Detect which cell encompasses the target text, then output its [X, Y] center coordinate. 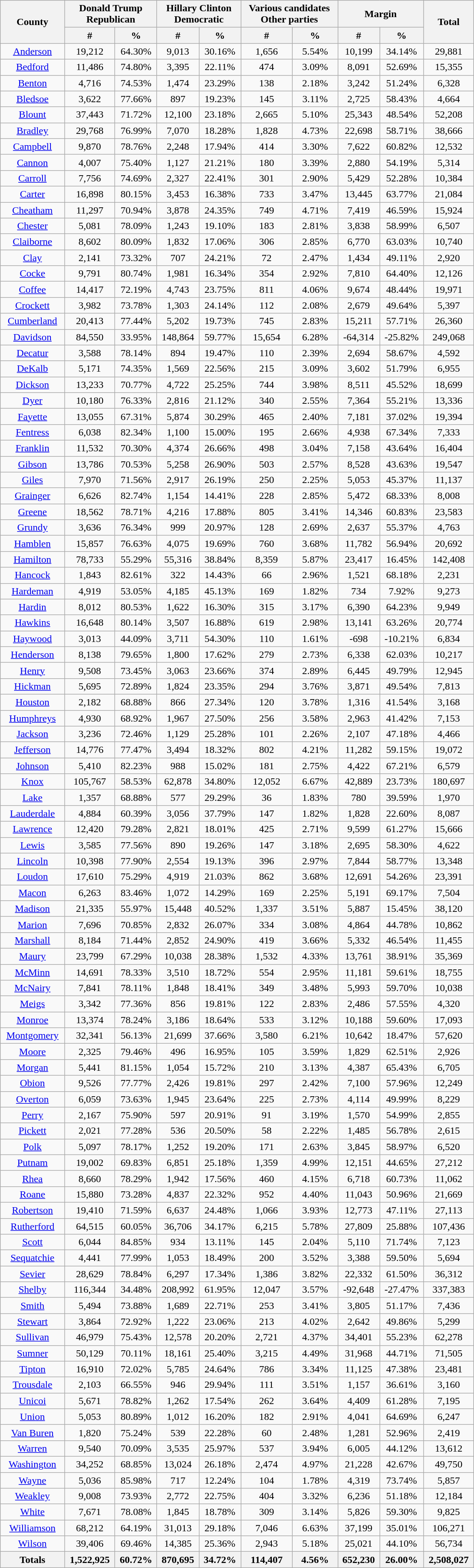
23.73% [402, 782]
73.78% [136, 305]
707 [178, 258]
1,386 [267, 1274]
67.21% [402, 766]
14.41% [220, 496]
6,263 [90, 893]
80.15% [136, 194]
3.11% [315, 99]
2,855 [449, 1115]
18.78% [220, 1512]
1,848 [178, 988]
952 [267, 1194]
309 [267, 1512]
Davidson [33, 337]
78.71% [136, 512]
71.56% [136, 480]
6,328 [449, 83]
64.30% [136, 51]
21,084 [449, 194]
2.75% [315, 766]
77.56% [136, 845]
59.70% [402, 988]
44.65% [402, 1163]
48.44% [402, 289]
60.73% [402, 1178]
3.58% [315, 718]
30.16% [220, 51]
61.27% [402, 829]
24.90% [220, 940]
34.72% [220, 1560]
171 [267, 1147]
Monroe [33, 1020]
41.42% [402, 718]
112 [267, 305]
652,230 [359, 1560]
56.94% [402, 544]
5,785 [178, 1369]
75.24% [136, 1432]
44.12% [402, 1448]
1,157 [359, 1385]
597 [178, 1115]
2.55% [315, 400]
Rhea [33, 1178]
18.41% [220, 988]
3,864 [90, 1321]
14.29% [220, 893]
3.47% [315, 194]
73.45% [136, 670]
262 [267, 1401]
4.56% [315, 1560]
3,602 [359, 369]
15,666 [449, 829]
3.48% [315, 988]
2,832 [178, 924]
Rutherford [33, 1226]
Unicoi [33, 1401]
80.09% [136, 242]
-698 [359, 639]
21,669 [449, 1194]
4,763 [449, 528]
3,236 [90, 734]
Weakley [33, 1496]
Franklin [33, 448]
19.10% [220, 226]
5,110 [359, 1242]
10,642 [359, 1036]
6,955 [449, 369]
81.15% [136, 1067]
77.66% [136, 99]
3,342 [90, 1004]
16.34% [220, 274]
3,805 [359, 1306]
1,800 [178, 654]
6,445 [359, 670]
2,021 [90, 1131]
4,938 [359, 432]
249,068 [449, 337]
3,063 [178, 670]
5,036 [90, 1480]
1,357 [90, 798]
337,383 [449, 1290]
78.29% [136, 1178]
70.11% [136, 1353]
Decatur [33, 353]
Washington [33, 1464]
White [33, 1512]
3.17% [315, 607]
23,417 [359, 559]
106,271 [449, 1528]
2.96% [315, 575]
29.94% [220, 1385]
18.01% [220, 829]
82.61% [136, 575]
78.76% [136, 146]
55.21% [402, 400]
4,622 [449, 845]
18.28% [220, 131]
Blount [33, 115]
27,809 [359, 1226]
Dyer [33, 400]
56.13% [136, 1036]
10,862 [449, 924]
2,327 [178, 178]
465 [267, 416]
1.83% [315, 798]
Grundy [33, 528]
13,141 [359, 623]
5.78% [315, 1226]
Dickson [33, 385]
4.73% [315, 131]
11,181 [359, 972]
2,943 [267, 1544]
107,436 [449, 1226]
64,515 [90, 1226]
3,535 [178, 1448]
17.88% [220, 512]
3,215 [267, 1353]
16.88% [220, 623]
29,768 [90, 131]
3,588 [90, 353]
8,511 [359, 385]
66 [267, 575]
51.79% [402, 369]
72.46% [136, 734]
15,355 [449, 67]
Overton [33, 1099]
35.01% [402, 1528]
208,992 [178, 1290]
25,021 [359, 1544]
5,671 [90, 1401]
22,332 [359, 1274]
19.69% [220, 544]
13.11% [220, 1242]
46.59% [402, 210]
9,825 [449, 1512]
68.92% [136, 718]
5.87% [315, 559]
225 [267, 1099]
2.71% [315, 829]
15,654 [267, 337]
55,316 [178, 559]
988 [178, 766]
1,532 [267, 956]
Polk [33, 1147]
77.77% [136, 1083]
26.07% [220, 924]
999 [178, 528]
142,408 [449, 559]
1,521 [359, 575]
1,281 [359, 1432]
62.51% [402, 1052]
2.08% [315, 305]
717 [178, 1480]
Campbell [33, 146]
Margin [381, 14]
8,184 [90, 940]
21.21% [220, 162]
539 [178, 1432]
76.34% [136, 528]
180 [267, 162]
5,694 [449, 1258]
60.39% [136, 813]
4,930 [90, 718]
2,821 [178, 829]
Williamson [33, 1528]
5,826 [359, 1512]
28.38% [220, 956]
210 [267, 1067]
21.03% [220, 877]
51.18% [402, 1496]
Marion [33, 924]
2.92% [315, 274]
79.65% [136, 654]
Union [33, 1417]
68.18% [402, 575]
9,674 [359, 289]
3.66% [315, 940]
56.78% [402, 1131]
11,062 [449, 1178]
18,699 [449, 385]
22.11% [220, 67]
7,333 [449, 432]
2,325 [90, 1052]
Robertson [33, 1210]
2.97% [315, 861]
6,038 [90, 432]
60.82% [402, 146]
85.98% [136, 1480]
71,505 [449, 1353]
5,191 [359, 893]
250 [267, 480]
64.69% [402, 1417]
68.33% [402, 496]
34.14% [402, 51]
14,417 [90, 289]
1,820 [90, 1432]
4,664 [449, 99]
1,054 [178, 1067]
44.10% [402, 1544]
7,181 [359, 416]
58.30% [402, 845]
52.96% [402, 1432]
5,857 [449, 1480]
34,401 [359, 1337]
3,395 [178, 67]
19,971 [449, 289]
22.71% [220, 1306]
9,013 [178, 51]
2,772 [178, 1496]
148,864 [178, 337]
43.63% [402, 464]
78.14% [136, 353]
55.97% [136, 909]
5,171 [90, 369]
2,508,027 [449, 1560]
58.97% [402, 1147]
11,125 [359, 1369]
2,926 [449, 1052]
36 [267, 798]
4,743 [178, 289]
78.84% [136, 1274]
Greene [33, 512]
23,391 [449, 877]
1.61% [315, 639]
3.14% [315, 1512]
67.29% [136, 956]
26.19% [220, 480]
Roane [33, 1194]
315 [267, 607]
57.96% [402, 1083]
7,158 [359, 448]
2,665 [267, 115]
1,832 [178, 242]
21.12% [220, 400]
1,262 [178, 1401]
4.06% [315, 289]
4,007 [90, 162]
59.50% [402, 1258]
80.74% [136, 274]
36,312 [449, 1274]
75.29% [136, 877]
20.50% [220, 1131]
7,153 [449, 718]
Johnson [33, 766]
19,410 [90, 1210]
Total [449, 22]
72.02% [136, 1369]
16.45% [402, 559]
62.03% [402, 654]
6,236 [359, 1496]
3.94% [315, 1448]
58.77% [402, 861]
25.97% [220, 1448]
84.85% [136, 1242]
91 [267, 1115]
Crockett [33, 305]
2,107 [359, 734]
2,103 [90, 1385]
105 [267, 1052]
3.59% [315, 1052]
14,691 [90, 972]
76.99% [136, 131]
20,774 [449, 623]
7,364 [359, 400]
Carroll [33, 178]
59.30% [402, 1512]
82.74% [136, 496]
4,884 [90, 813]
77.28% [136, 1131]
71.44% [136, 940]
7,070 [178, 131]
11,782 [359, 544]
11,532 [90, 448]
47.11% [402, 1210]
27,113 [449, 1210]
2,694 [359, 353]
49.11% [402, 258]
60.72% [136, 1560]
1,689 [178, 1306]
11,137 [449, 480]
DeKalb [33, 369]
4,466 [449, 734]
78.11% [136, 988]
6,851 [178, 1163]
26.18% [220, 1464]
200 [267, 1258]
23.35% [220, 686]
11,486 [90, 67]
3,636 [90, 528]
12,773 [359, 1210]
Grainger [33, 496]
Benton [33, 83]
3,453 [178, 194]
74.69% [136, 178]
301 [267, 178]
74.53% [136, 83]
2.47% [315, 258]
2,880 [359, 162]
Humphreys [33, 718]
Lincoln [33, 861]
7,756 [90, 178]
1,303 [178, 305]
862 [267, 877]
49.54% [402, 686]
22,698 [359, 131]
22.75% [220, 1496]
24.64% [220, 1369]
2,920 [449, 258]
811 [267, 289]
47.18% [402, 734]
48.54% [402, 115]
5,429 [359, 178]
946 [178, 1385]
Sevier [33, 1274]
13,445 [359, 194]
7,123 [449, 1242]
58.67% [402, 353]
46,979 [90, 1337]
38,120 [449, 909]
1,053 [178, 1258]
105,767 [90, 782]
49.79% [402, 670]
13,761 [359, 956]
Donald TrumpRepublican [111, 14]
Hillary ClintonDemocratic [198, 14]
15,211 [359, 321]
17.06% [220, 242]
10,740 [449, 242]
5,097 [90, 1147]
4.71% [315, 210]
13,612 [449, 1448]
8,087 [449, 813]
215 [267, 369]
Sumner [33, 1353]
13,786 [90, 464]
14,346 [359, 512]
56,734 [449, 1544]
533 [267, 1020]
60.83% [402, 512]
20.91% [220, 1115]
64.40% [402, 274]
Pickett [33, 1131]
78.24% [136, 1020]
19.23% [220, 99]
23.29% [220, 83]
4.97% [315, 1464]
22.28% [220, 1432]
3,982 [90, 305]
24.35% [220, 210]
425 [267, 829]
3.30% [315, 146]
24.48% [220, 1210]
70.30% [136, 448]
2.91% [315, 1417]
55.23% [402, 1337]
6.63% [315, 1528]
15,448 [178, 909]
183 [267, 226]
Lauderdale [33, 813]
4,409 [359, 1401]
13,233 [90, 385]
26,360 [449, 321]
15.00% [220, 432]
Montgomery [33, 1036]
23,799 [90, 956]
1,154 [178, 496]
75.43% [136, 1337]
3.98% [315, 385]
7,813 [449, 686]
4,041 [359, 1417]
23,583 [449, 512]
9,273 [449, 591]
16.20% [220, 1417]
29,881 [449, 51]
1.78% [315, 1480]
3.82% [315, 1274]
70.85% [136, 924]
Knox [33, 782]
6,005 [359, 1448]
1,129 [178, 734]
554 [267, 972]
734 [359, 591]
6,507 [449, 226]
Madison [33, 909]
78.08% [136, 1512]
2.98% [315, 623]
5,258 [178, 464]
7,622 [359, 146]
19,072 [449, 750]
1,072 [178, 893]
114,407 [267, 1560]
116,344 [90, 1290]
27.50% [220, 718]
14,385 [178, 1544]
49.64% [402, 305]
2.42% [315, 1083]
34.48% [136, 1290]
3,585 [90, 845]
503 [267, 464]
16.30% [220, 607]
1,100 [178, 432]
2.26% [315, 734]
Jefferson [33, 750]
Fayette [33, 416]
9,508 [90, 670]
2,679 [359, 305]
1,570 [359, 1115]
Lewis [33, 845]
1,222 [178, 1321]
Henry [33, 670]
4,320 [449, 1004]
1,127 [178, 162]
Moore [33, 1052]
1,434 [359, 258]
4,185 [178, 591]
Totals [33, 1560]
16,898 [90, 194]
77.90% [136, 861]
2,917 [178, 480]
49,750 [449, 1464]
5,314 [449, 162]
2.04% [315, 1242]
Hardeman [33, 591]
59.77% [220, 337]
25.18% [220, 1163]
1,485 [359, 1131]
Cheatham [33, 210]
8,359 [267, 559]
70.77% [136, 385]
1,316 [359, 702]
23.64% [220, 1099]
Carter [33, 194]
20.20% [220, 1337]
15.02% [220, 766]
17,610 [90, 877]
474 [267, 67]
8,091 [359, 67]
1,824 [178, 686]
2,141 [90, 258]
Trousdale [33, 1385]
4.15% [315, 1178]
3,186 [178, 1020]
Hickman [33, 686]
4.37% [315, 1337]
22.56% [220, 369]
2,852 [178, 940]
1,066 [267, 1210]
349 [267, 988]
73.74% [402, 1480]
23.66% [220, 670]
2,816 [178, 400]
414 [267, 146]
37.66% [220, 1036]
10,180 [90, 400]
Cumberland [33, 321]
306 [267, 242]
Chester [33, 226]
53.05% [136, 591]
73.32% [136, 258]
32,341 [90, 1036]
59.60% [402, 1020]
6,579 [449, 766]
45.52% [402, 385]
4.40% [315, 1194]
16,910 [90, 1369]
4,422 [359, 766]
5,874 [178, 416]
Hamilton [33, 559]
70.53% [136, 464]
47.38% [402, 1369]
78.82% [136, 1401]
2.39% [315, 353]
8,602 [90, 242]
297 [267, 1083]
34.80% [220, 782]
Wilson [33, 1544]
26.66% [220, 448]
404 [267, 1496]
Fentress [33, 432]
10,199 [359, 51]
25.36% [220, 1544]
866 [178, 702]
1,243 [178, 226]
2,486 [359, 1004]
3,056 [178, 813]
2,695 [359, 845]
58.71% [402, 131]
27,212 [449, 1163]
27.34% [220, 702]
54.26% [402, 877]
3.52% [315, 1258]
-92,648 [359, 1290]
5,410 [90, 766]
3,871 [359, 686]
Coffee [33, 289]
73.63% [136, 1099]
Smith [33, 1306]
40.52% [220, 909]
18,755 [449, 972]
577 [178, 798]
79.46% [136, 1052]
213 [267, 1321]
Hancock [33, 575]
5,332 [359, 940]
3,878 [178, 210]
7.92% [402, 591]
5,472 [359, 496]
77.44% [136, 321]
12,126 [449, 274]
Claiborne [33, 242]
733 [267, 194]
2,554 [178, 861]
71.74% [402, 1242]
18,562 [90, 512]
322 [178, 575]
1,522,925 [90, 1560]
5,695 [90, 686]
419 [267, 940]
78.33% [136, 972]
39,406 [90, 1544]
58.99% [402, 226]
36.61% [402, 1385]
45.13% [220, 591]
2,231 [449, 575]
2,474 [267, 1464]
16.95% [220, 1052]
2,615 [449, 1131]
72.92% [136, 1321]
Anderson [33, 51]
1,622 [178, 607]
8,008 [449, 496]
Giles [33, 480]
76.33% [136, 400]
19,547 [449, 464]
3.13% [315, 1067]
15.72% [220, 1067]
1,945 [178, 1099]
5.54% [315, 51]
22.32% [220, 1194]
3,013 [90, 639]
760 [267, 544]
253 [267, 1306]
6.21% [315, 1036]
44.71% [402, 1353]
39.59% [402, 798]
5,397 [449, 305]
18.32% [220, 750]
23.18% [220, 115]
3.93% [315, 1210]
256 [267, 718]
25,343 [359, 115]
4,864 [359, 924]
15,924 [449, 210]
50.96% [402, 1194]
3,845 [359, 1147]
25.88% [402, 1226]
78.17% [136, 1147]
3,242 [359, 83]
13,024 [178, 1464]
3,168 [449, 702]
890 [178, 845]
67.34% [402, 432]
12,100 [178, 115]
59.15% [402, 750]
10,188 [359, 1020]
49.99% [402, 1099]
County [33, 22]
4,114 [359, 1099]
2.40% [315, 416]
6,705 [449, 1067]
Sequatchie [33, 1258]
61.95% [220, 1290]
7,671 [90, 1512]
42.67% [402, 1464]
8,660 [90, 1178]
51.24% [402, 83]
17.94% [220, 146]
5,494 [90, 1306]
Marshall [33, 940]
5.18% [315, 1544]
22.41% [220, 178]
68,212 [90, 1528]
69.83% [136, 1163]
15,880 [90, 1194]
Scott [33, 1242]
4.02% [315, 1321]
12,691 [359, 877]
34,252 [90, 1464]
1,656 [267, 51]
374 [267, 670]
4,837 [178, 1194]
8,012 [90, 607]
3,510 [178, 972]
54.19% [402, 162]
4,216 [178, 512]
Haywood [33, 639]
802 [267, 750]
749 [267, 210]
57.71% [402, 321]
18.47% [402, 1036]
50,129 [90, 1353]
Morgan [33, 1067]
9,949 [449, 607]
17.54% [220, 1401]
111 [267, 1385]
8,138 [90, 654]
24.21% [220, 258]
6,520 [449, 1147]
49.86% [402, 1321]
4,716 [90, 83]
68.85% [136, 1464]
15.45% [402, 909]
62,878 [178, 782]
340 [267, 400]
82.34% [136, 432]
23.75% [220, 289]
3.78% [315, 702]
7,046 [267, 1528]
58 [267, 1131]
79.28% [136, 829]
805 [267, 512]
8,229 [449, 1099]
21,335 [90, 909]
Hawkins [33, 623]
3,388 [359, 1258]
934 [178, 1242]
13,348 [449, 861]
279 [267, 654]
65.43% [402, 1067]
Henderson [33, 654]
14,776 [90, 750]
2,721 [267, 1337]
6,637 [178, 1210]
18.49% [220, 1258]
6,770 [359, 242]
6,338 [359, 654]
34.17% [220, 1226]
294 [267, 686]
498 [267, 448]
2.18% [315, 83]
15,857 [90, 544]
537 [267, 1448]
10,217 [449, 654]
57,620 [449, 1036]
396 [267, 861]
31,013 [178, 1528]
44.09% [136, 639]
38.91% [402, 956]
35,369 [449, 956]
19.47% [220, 353]
3,711 [178, 639]
7,195 [449, 1401]
63.77% [402, 194]
2.63% [315, 1147]
1,829 [359, 1052]
41.54% [402, 702]
3.57% [315, 1290]
72 [267, 258]
21,228 [359, 1464]
1,359 [267, 1163]
786 [267, 1369]
77.47% [136, 750]
9,008 [90, 1496]
745 [267, 321]
13,055 [90, 416]
7,841 [90, 988]
6.67% [315, 782]
182 [267, 1417]
4,387 [359, 1067]
13,374 [90, 1020]
19,394 [449, 416]
Bledsoe [33, 99]
19.13% [220, 861]
1,942 [178, 1178]
3,838 [359, 226]
62,278 [449, 1337]
36,706 [178, 1226]
12,047 [267, 1290]
9,540 [90, 1448]
82.23% [136, 766]
74.35% [136, 369]
64.23% [402, 607]
-25.82% [402, 337]
120 [267, 702]
6,059 [90, 1099]
4,722 [178, 385]
77.99% [136, 1258]
536 [178, 1131]
37.79% [220, 813]
14.43% [220, 575]
23,481 [449, 1369]
57.55% [402, 1004]
Houston [33, 702]
101 [267, 734]
4,075 [178, 544]
Gibson [33, 464]
18,161 [178, 1353]
19.73% [220, 321]
180,697 [449, 782]
-64,314 [359, 337]
64.19% [136, 1528]
25.25% [220, 385]
73.93% [136, 1496]
Bradley [33, 131]
2,248 [178, 146]
7,810 [359, 274]
20.97% [220, 528]
2,182 [90, 702]
21,699 [178, 1036]
78.09% [136, 226]
3.76% [315, 686]
780 [359, 798]
19.20% [220, 1147]
2.66% [315, 432]
354 [267, 274]
3,160 [449, 1385]
2,419 [449, 1432]
Stewart [33, 1321]
1,569 [178, 369]
7,970 [90, 480]
3.08% [315, 924]
6,297 [178, 1274]
496 [178, 1052]
3.64% [315, 1401]
Jackson [33, 734]
22.60% [402, 813]
30.29% [220, 416]
8,528 [359, 464]
2,642 [359, 1321]
17.56% [220, 1178]
78,733 [90, 559]
55.37% [402, 528]
84,550 [90, 337]
3,580 [267, 1036]
12.24% [220, 1480]
24.14% [220, 305]
25.28% [220, 734]
70.09% [136, 1448]
5.10% [315, 115]
3.12% [315, 1020]
9,870 [90, 146]
195 [267, 432]
2.90% [315, 178]
75.90% [136, 1115]
Various candidatesOther parties [289, 14]
37.02% [402, 416]
6,247 [449, 1417]
52,208 [449, 115]
1,252 [178, 1147]
Lake [33, 798]
4.21% [315, 750]
Warren [33, 1448]
33.95% [136, 337]
12,249 [449, 1083]
856 [178, 1004]
26.90% [220, 464]
Sullivan [33, 1337]
75.40% [136, 162]
1,012 [178, 1417]
73.88% [136, 1306]
12,151 [359, 1163]
80.53% [136, 607]
5,441 [90, 1067]
122 [267, 1004]
Obion [33, 1083]
3.04% [315, 448]
58.43% [402, 99]
18.64% [220, 1020]
2.57% [315, 464]
52.28% [402, 178]
Cannon [33, 162]
5,202 [178, 321]
128 [267, 528]
5,887 [359, 909]
1,970 [449, 798]
59.61% [402, 972]
61.28% [402, 1401]
Wayne [33, 1480]
4.49% [315, 1353]
104 [267, 1480]
29.18% [220, 1528]
69.46% [136, 1544]
60 [267, 1432]
Perry [33, 1115]
3,622 [90, 99]
7,100 [359, 1083]
2,167 [90, 1115]
2,725 [359, 99]
76.63% [136, 544]
11,282 [359, 750]
45.37% [402, 480]
Hamblen [33, 544]
9,526 [90, 1083]
Shelby [33, 1290]
3.34% [315, 1369]
69.17% [402, 893]
46.54% [402, 940]
72.89% [136, 686]
3,507 [178, 623]
McMinn [33, 972]
73.28% [136, 1194]
38.84% [220, 559]
17,093 [449, 1020]
77.36% [136, 1004]
5,993 [359, 988]
12,578 [178, 1337]
3.18% [315, 845]
4.33% [315, 956]
7,696 [90, 924]
12,184 [449, 1496]
7,419 [359, 210]
2.81% [315, 226]
2,637 [359, 528]
18.72% [220, 972]
20,692 [449, 544]
71.72% [136, 115]
2.69% [315, 528]
80.89% [136, 1417]
83.46% [136, 893]
4,441 [90, 1258]
51.17% [402, 1306]
11,297 [90, 210]
16,648 [90, 623]
4,374 [178, 448]
44.78% [402, 924]
6.28% [315, 337]
1,967 [178, 718]
26.00% [402, 1560]
138 [267, 83]
20,413 [90, 321]
66.55% [136, 1385]
2.48% [315, 1432]
25.40% [220, 1353]
10,398 [90, 861]
42,889 [359, 782]
28,629 [90, 1274]
7,504 [449, 893]
3.19% [315, 1115]
McNairy [33, 988]
1,843 [90, 575]
4,592 [449, 353]
9,599 [359, 829]
897 [178, 99]
Van Buren [33, 1432]
19,002 [90, 1163]
744 [267, 385]
11,455 [449, 940]
Hardin [33, 607]
38,666 [449, 131]
6,044 [90, 1242]
74.80% [136, 67]
3.32% [315, 1496]
Meigs [33, 1004]
2,426 [178, 1083]
2,963 [359, 718]
43.64% [402, 448]
6,215 [267, 1226]
6,390 [359, 607]
Loudon [33, 877]
72.19% [136, 289]
2.95% [315, 972]
19,212 [90, 51]
52.69% [402, 67]
-10.21% [402, 639]
894 [178, 353]
37,199 [359, 1528]
5,299 [449, 1321]
54.30% [220, 639]
13,336 [449, 400]
60.05% [136, 1226]
5,081 [90, 226]
Lawrence [33, 829]
11,043 [359, 1194]
17.34% [220, 1274]
3.39% [315, 162]
29.29% [220, 798]
61.50% [402, 1274]
Putnam [33, 1163]
4,319 [359, 1480]
870,695 [178, 1560]
9,791 [90, 274]
181 [267, 766]
7,844 [359, 861]
3,494 [178, 750]
1,337 [267, 909]
460 [267, 1178]
2.22% [315, 1131]
1,845 [178, 1512]
7,436 [449, 1306]
1,474 [178, 83]
-27.47% [402, 1290]
12,945 [449, 670]
71.59% [136, 1210]
Bedford [33, 67]
Tipton [33, 1369]
63.03% [402, 242]
55.29% [136, 559]
Cocke [33, 274]
6,834 [449, 639]
Maury [33, 956]
31,968 [359, 1353]
619 [267, 623]
54.99% [402, 1115]
67.31% [136, 416]
23.06% [220, 1321]
70.94% [136, 210]
228 [267, 496]
12,532 [449, 146]
Clay [33, 258]
58.53% [136, 782]
63.26% [402, 623]
16,404 [449, 448]
6,718 [359, 1178]
6,626 [90, 496]
80.14% [136, 623]
17.62% [220, 654]
Macon [33, 893]
37,443 [90, 115]
12,052 [267, 782]
16.38% [220, 194]
4.99% [315, 1163]
2.89% [315, 670]
19.26% [220, 845]
12,420 [90, 829]
334 [267, 924]
10,384 [449, 178]
1,981 [178, 274]
